Search for the cell housing the specified text and yield its [X, Y] center coordinate. 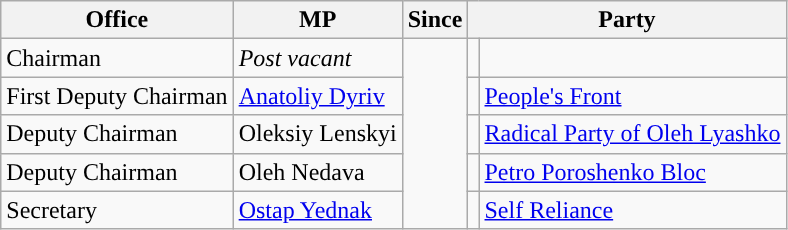
Party [627, 20]
First Deputy Chairman [117, 96]
Oleh Nedava [318, 172]
Petro Poroshenko Bloc [632, 172]
People's Front [632, 96]
Ostap Yednak [318, 210]
Chairman [117, 58]
Post vacant [318, 58]
Oleksiy Lenskyi [318, 134]
Anatoliy Dyriv [318, 96]
Since [435, 20]
Radical Party of Oleh Lyashko [632, 134]
Secretary [117, 210]
Office [117, 20]
Self Reliance [632, 210]
MP [318, 20]
